Search for the cell housing the specified text and yield its (x, y) center coordinate. 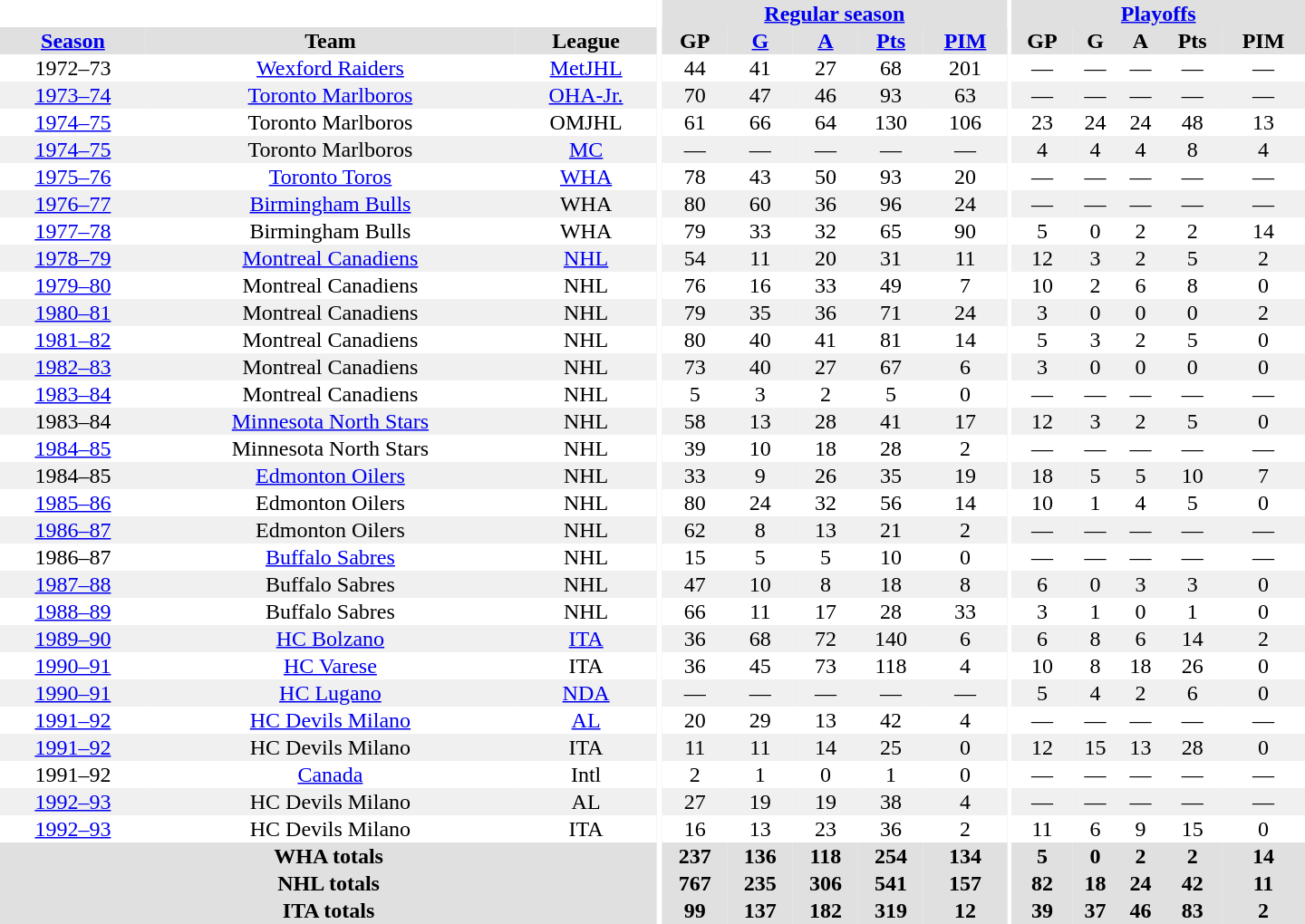
78 (695, 177)
NHL totals (328, 883)
81 (891, 340)
43 (760, 177)
OMJHL (585, 122)
106 (965, 122)
25 (891, 747)
1985–86 (72, 503)
63 (965, 95)
182 (826, 910)
237 (695, 856)
1976–77 (72, 204)
60 (760, 204)
1989–90 (72, 639)
NDA (585, 693)
21 (891, 530)
134 (965, 856)
54 (695, 258)
96 (891, 204)
64 (826, 122)
56 (891, 503)
90 (965, 231)
319 (891, 910)
201 (965, 68)
1980–81 (72, 313)
157 (965, 883)
48 (1193, 122)
38 (891, 802)
1982–83 (72, 367)
1972–73 (72, 68)
65 (891, 231)
767 (695, 883)
83 (1193, 910)
31 (891, 258)
1981–82 (72, 340)
44 (695, 68)
Canada (330, 775)
HC Lugano (330, 693)
League (585, 41)
Playoffs (1158, 14)
OHA-Jr. (585, 95)
Wexford Raiders (330, 68)
70 (695, 95)
1973–74 (72, 95)
140 (891, 639)
1977–78 (72, 231)
235 (760, 883)
82 (1042, 883)
MetJHL (585, 68)
62 (695, 530)
Intl (585, 775)
67 (891, 367)
61 (695, 122)
71 (891, 313)
Season (72, 41)
1978–79 (72, 258)
58 (695, 421)
306 (826, 883)
99 (695, 910)
49 (891, 285)
254 (891, 856)
45 (760, 666)
HC Bolzano (330, 639)
29 (760, 720)
MC (585, 149)
ITA totals (328, 910)
1988–89 (72, 611)
Team (330, 41)
Regular season (835, 14)
1975–76 (72, 177)
76 (695, 285)
1987–88 (72, 584)
WHA totals (328, 856)
137 (760, 910)
541 (891, 883)
1979–80 (72, 285)
Toronto Toros (330, 177)
136 (760, 856)
37 (1096, 910)
HC Varese (330, 666)
130 (891, 122)
72 (826, 639)
50 (826, 177)
